Capture the cell that displays the provided text and extract its (x, y) central coordinate. 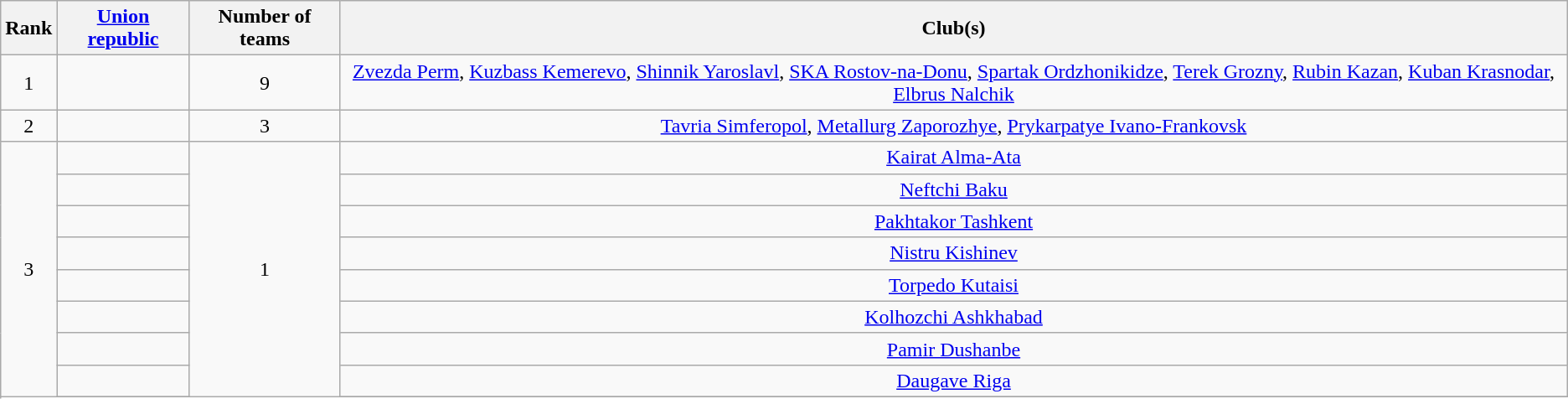
9 (265, 82)
2 (28, 126)
Daugave Riga (954, 381)
Kolhozchi Ashkhabad (954, 317)
Pakhtakor Tashkent (954, 221)
Club(s) (954, 28)
Pamir Dushanbe (954, 349)
Rank (28, 28)
Neftchi Baku (954, 189)
Tavria Simferopol, Metallurg Zaporozhye, Prykarpatye Ivano-Frankovsk (954, 126)
Number of teams (265, 28)
Nistru Kishinev (954, 253)
Kairat Alma-Ata (954, 158)
Union republic (123, 28)
Torpedo Kutaisi (954, 285)
